Return [x, y] of the center of cell containing provided text 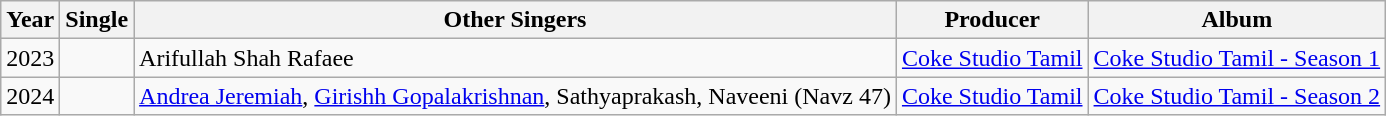
Single [97, 20]
Coke Studio Tamil - Season 1 [1237, 58]
Album [1237, 20]
Arifullah Shah Rafaee [516, 58]
Producer [992, 20]
2024 [30, 96]
Coke Studio Tamil - Season 2 [1237, 96]
Andrea Jeremiah, Girishh Gopalakrishnan, Sathyaprakash, Naveeni (Navz 47) [516, 96]
Year [30, 20]
Other Singers [516, 20]
2023 [30, 58]
